Capture the cell that displays the provided text and extract its [X, Y] central coordinate. 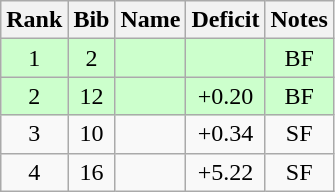
12 [92, 96]
10 [92, 134]
Rank [34, 20]
Deficit [226, 20]
Bib [92, 20]
+5.22 [226, 172]
16 [92, 172]
4 [34, 172]
+0.20 [226, 96]
Name [150, 20]
1 [34, 58]
3 [34, 134]
+0.34 [226, 134]
Notes [299, 20]
